From the cell containing the given text, extract its center point as (x, y) coordinate. 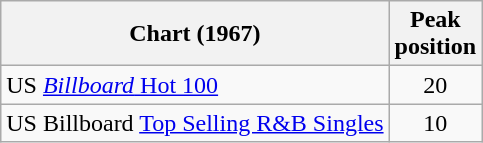
US Billboard Top Selling R&B Singles (195, 123)
20 (435, 85)
US Billboard Hot 100 (195, 85)
Peakposition (435, 34)
Chart (1967) (195, 34)
10 (435, 123)
